Determine the (X, Y) coordinate at the center of the cell enclosing the given text.  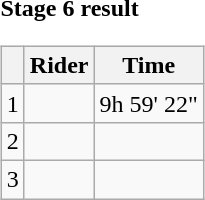
3 (12, 179)
9h 59' 22" (148, 103)
2 (12, 141)
Rider (59, 65)
1 (12, 103)
Time (148, 65)
